For the text-containing cell, return its midpoint in (X, Y) coordinate format. 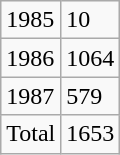
10 (90, 20)
1985 (31, 20)
1064 (90, 58)
1987 (31, 96)
1653 (90, 134)
1986 (31, 58)
Total (31, 134)
579 (90, 96)
